Extract the (X, Y) coordinate from the center of the cell holding the provided text.  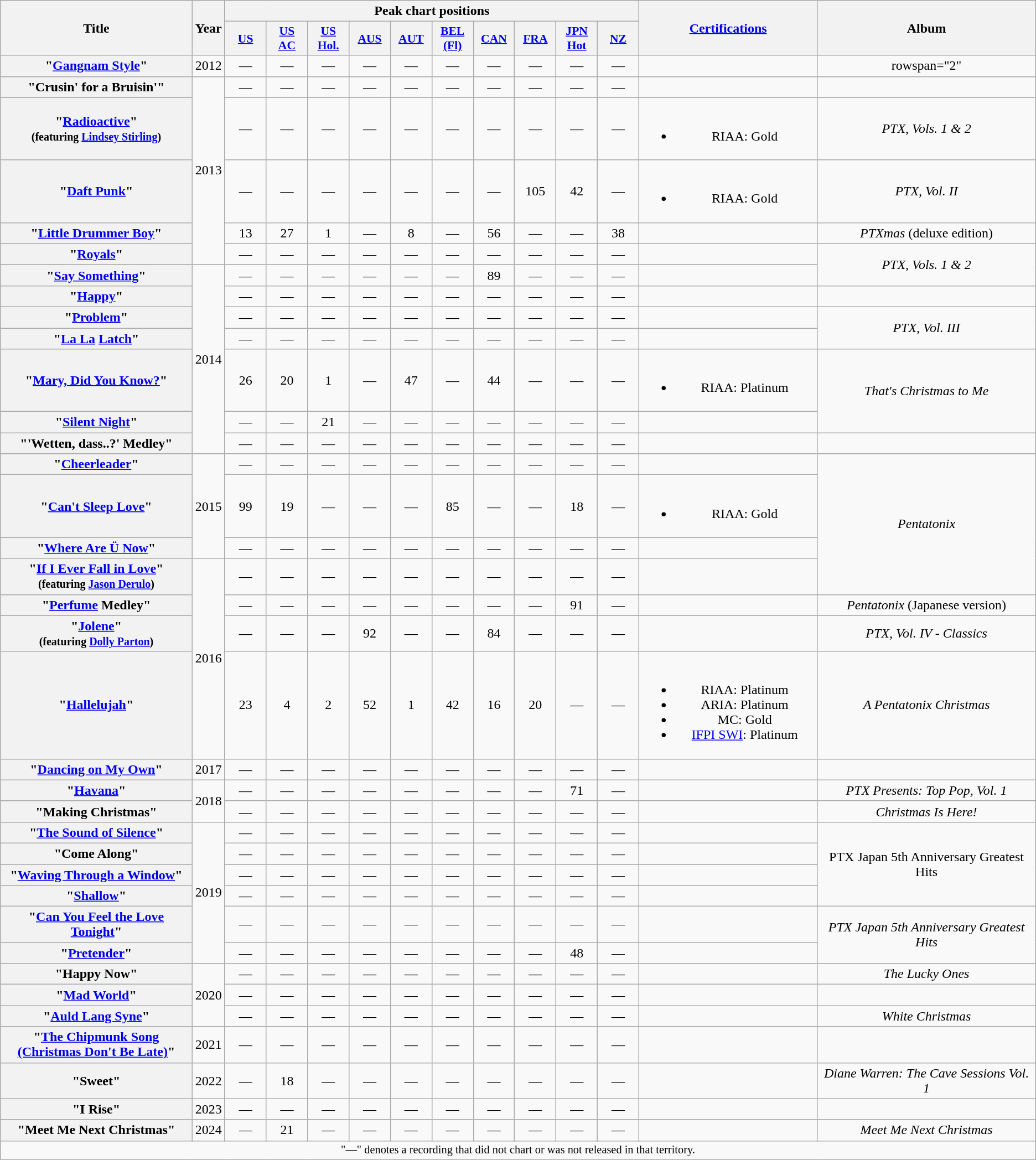
US (246, 39)
"Crusin' for a Bruisin'" (96, 87)
AUT (411, 39)
"Shallow" (96, 896)
"Pretender" (96, 953)
8 (411, 233)
"Problem" (96, 317)
"Waving Through a Window" (96, 875)
"The Chipmunk Song (Christmas Don't Be Late)" (96, 1045)
2015 (208, 506)
27 (287, 233)
"Cheerleader" (96, 464)
2020 (208, 995)
"Happy" (96, 296)
RIAA: PlatinumARIA: PlatinumMC: GoldIFPI SWI: Platinum (728, 705)
PTXmas (deluxe edition) (926, 233)
"Sweet" (96, 1080)
"'Wetten, dass..?' Medley" (96, 443)
Pentatonix (Japanese version) (926, 605)
"Making Christmas" (96, 811)
"Perfume Medley" (96, 605)
That's Christmas to Me (926, 391)
"Silent Night" (96, 422)
44 (494, 381)
"The Sound of Silence" (96, 832)
19 (287, 506)
91 (577, 605)
Year (208, 28)
NZ (619, 39)
48 (577, 953)
PTX, Vol. IV - Classics (926, 633)
"Jolene"(featuring Dolly Parton) (96, 633)
"Happy Now" (96, 974)
"Auld Lang Syne" (96, 1016)
PTX, Vol. III (926, 328)
JPNHot (577, 39)
"Meet Me Next Christmas" (96, 1130)
105 (536, 191)
2012 (208, 66)
99 (246, 506)
"Where Are Ü Now" (96, 548)
White Christmas (926, 1016)
"Little Drummer Boy" (96, 233)
Diane Warren: The Cave Sessions Vol. 1 (926, 1080)
"Gangnam Style" (96, 66)
4 (287, 705)
85 (453, 506)
56 (494, 233)
Title (96, 28)
92 (370, 633)
Album (926, 28)
CAN (494, 39)
AUS (370, 39)
"—" denotes a recording that did not chart or was not released in that territory. (518, 1150)
"Mary, Did You Know?" (96, 381)
26 (246, 381)
2014 (208, 359)
2017 (208, 769)
2013 (208, 170)
USHol. (329, 39)
PTX, Vol. II (926, 191)
A Pentatonix Christmas (926, 705)
2023 (208, 1109)
Pentatonix (926, 524)
2018 (208, 801)
38 (619, 233)
BEL(Fl) (453, 39)
71 (577, 790)
16 (494, 705)
2016 (208, 659)
47 (411, 381)
USAC (287, 39)
52 (370, 705)
2 (329, 705)
2021 (208, 1045)
23 (246, 705)
RIAA: Platinum (728, 381)
Christmas Is Here! (926, 811)
2019 (208, 892)
"Daft Punk" (96, 191)
"If I Ever Fall in Love"(featuring Jason Derulo) (96, 577)
"Can You Feel the Love Tonight" (96, 924)
Peak chart positions (432, 11)
13 (246, 233)
FRA (536, 39)
"Radioactive"(featuring Lindsey Stirling) (96, 128)
84 (494, 633)
"I Rise" (96, 1109)
2022 (208, 1080)
2024 (208, 1130)
"Havana" (96, 790)
"Can't Sleep Love" (96, 506)
rowspan="2" (926, 66)
"Say Something" (96, 275)
89 (494, 275)
"Come Along" (96, 853)
The Lucky Ones (926, 974)
"La La Latch" (96, 338)
Certifications (728, 28)
"Dancing on My Own" (96, 769)
"Mad World" (96, 995)
"Hallelujah" (96, 705)
"Royals" (96, 254)
Meet Me Next Christmas (926, 1130)
PTX Presents: Top Pop, Vol. 1 (926, 790)
